Find where the given text appears and provide that cell's center as (X, Y) coordinate. 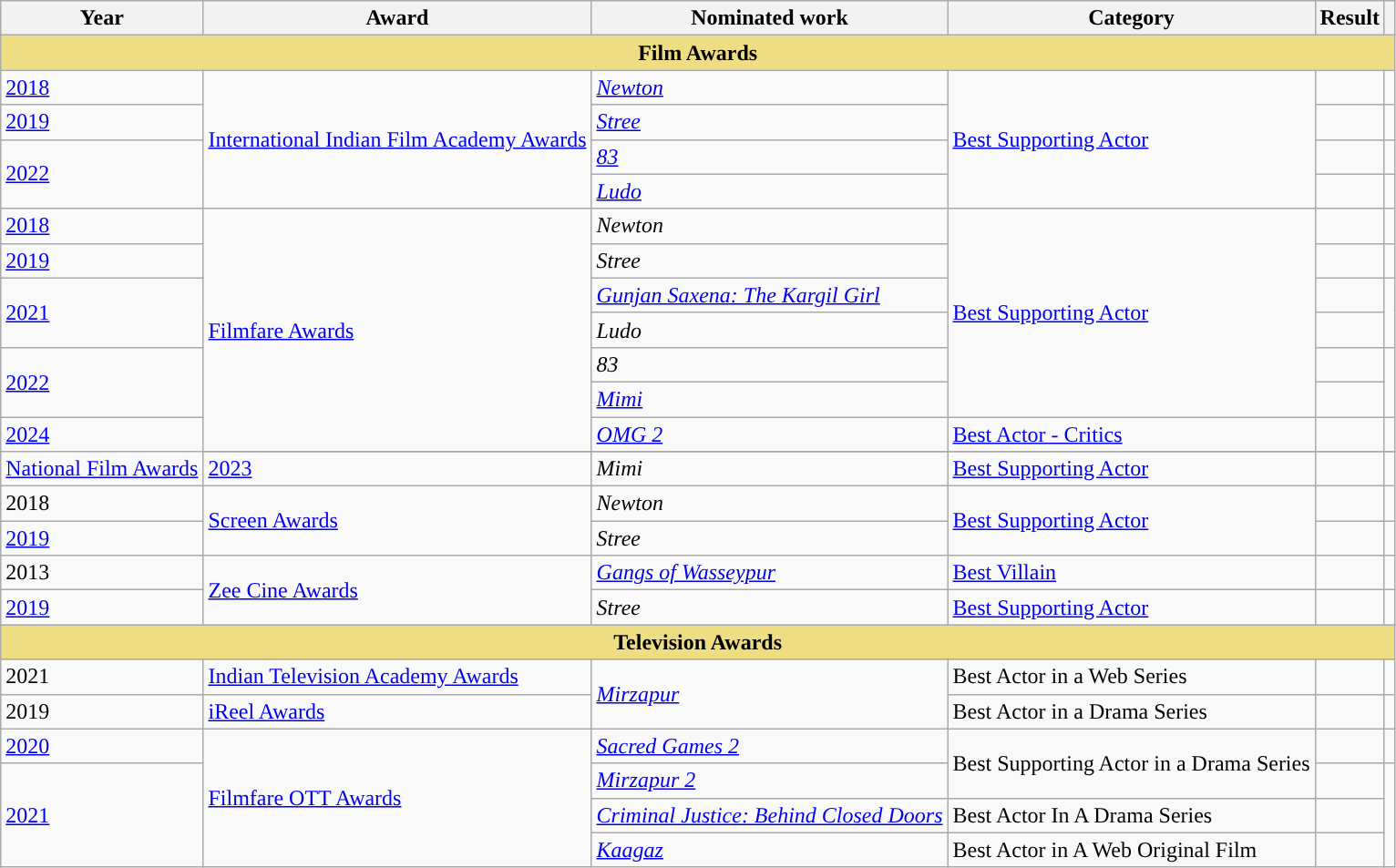
National Film Awards (102, 469)
Best Supporting Actor in a Drama Series (1132, 763)
Award (397, 18)
Best Villain (1132, 573)
Film Awards (698, 53)
Best Actor in A Web Original Film (1132, 850)
Year (102, 18)
Filmfare OTT Awards (397, 798)
International Indian Film Academy Awards (397, 139)
Best Actor In A Drama Series (1132, 815)
Indian Television Academy Awards (397, 677)
Nominated work (769, 18)
iReel Awards (397, 711)
Mirzapur (769, 694)
Mirzapur 2 (769, 781)
2023 (397, 469)
Filmfare Awards (397, 330)
Criminal Justice: Behind Closed Doors (769, 815)
Result (1350, 18)
Best Actor - Critics (1132, 434)
2020 (102, 746)
Sacred Games 2 (769, 746)
OMG 2 (769, 434)
Best Actor in a Web Series (1132, 677)
Screen Awards (397, 521)
Gunjan Saxena: The Kargil Girl (769, 295)
Best Actor in a Drama Series (1132, 711)
Television Awards (698, 642)
Category (1132, 18)
Zee Cine Awards (397, 590)
2013 (102, 573)
2024 (102, 434)
Kaagaz (769, 850)
Gangs of Wasseypur (769, 573)
